Extract the (x, y) coordinate from the center of the cell holding the provided text.  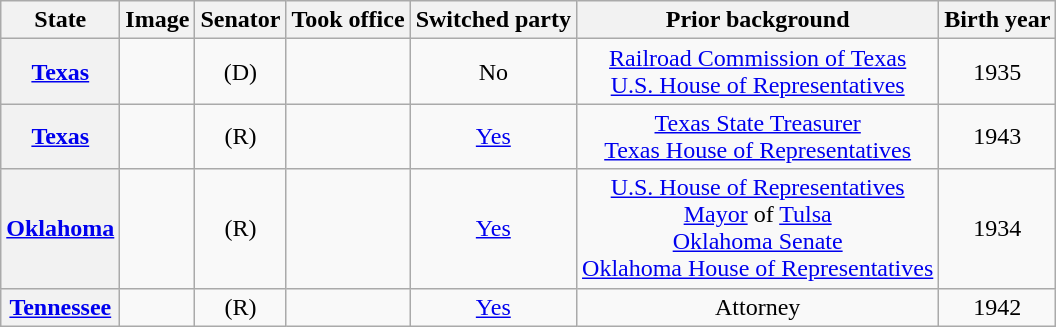
Switched party (493, 20)
Took office (348, 20)
Image (158, 20)
State (60, 20)
1935 (998, 72)
1934 (998, 228)
Tennessee (60, 307)
1942 (998, 307)
1943 (998, 136)
Birth year (998, 20)
Senator (240, 20)
No (493, 72)
Railroad Commission of TexasU.S. House of Representatives (758, 72)
Oklahoma (60, 228)
U.S. House of RepresentativesMayor of TulsaOklahoma SenateOklahoma House of Representatives (758, 228)
Texas State TreasurerTexas House of Representatives (758, 136)
(D) (240, 72)
Prior background (758, 20)
Attorney (758, 307)
